Extract the [X, Y] coordinate from the center of the cell holding the provided text.  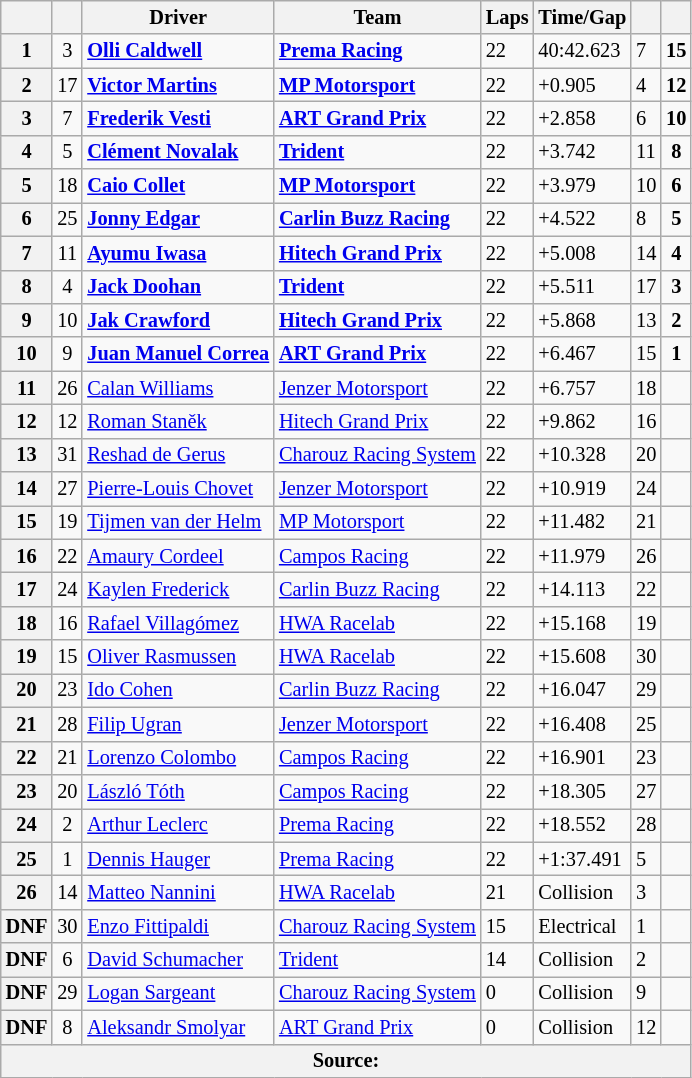
Olli Caldwell [178, 51]
Jak Crawford [178, 320]
Tijmen van der Helm [178, 522]
Oliver Rasmussen [178, 657]
László Tóth [178, 791]
Rafael Villagómez [178, 623]
Roman Staněk [178, 421]
+3.979 [583, 186]
+2.858 [583, 118]
31 [67, 455]
Reshad de Gerus [178, 455]
Driver [178, 17]
Jack Doohan [178, 287]
Time/Gap [583, 17]
+1:37.491 [583, 859]
Enzo Fittipaldi [178, 926]
Amaury Cordeel [178, 556]
Kaylen Frederick [178, 589]
+5.511 [583, 287]
Pierre-Louis Chovet [178, 489]
Caio Collet [178, 186]
Aleksandr Smolyar [178, 1027]
Laps [508, 17]
Source: [346, 1061]
+3.742 [583, 152]
+15.168 [583, 623]
+5.868 [583, 320]
Electrical [583, 926]
Filip Ugran [178, 724]
+9.862 [583, 421]
+18.552 [583, 825]
+15.608 [583, 657]
+10.919 [583, 489]
+11.482 [583, 522]
Ayumu Iwasa [178, 253]
Clément Novalak [178, 152]
+6.467 [583, 354]
Lorenzo Colombo [178, 758]
+18.305 [583, 791]
+0.905 [583, 85]
Team [378, 17]
Frederik Vesti [178, 118]
Dennis Hauger [178, 859]
+5.008 [583, 253]
+6.757 [583, 388]
+16.408 [583, 724]
+10.328 [583, 455]
Juan Manuel Correa [178, 354]
+14.113 [583, 589]
+16.901 [583, 758]
Arthur Leclerc [178, 825]
+11.979 [583, 556]
Logan Sargeant [178, 993]
Calan Williams [178, 388]
Jonny Edgar [178, 219]
Matteo Nannini [178, 892]
40:42.623 [583, 51]
Victor Martins [178, 85]
+16.047 [583, 690]
David Schumacher [178, 960]
+4.522 [583, 219]
Ido Cohen [178, 690]
